Scan for the cell matching the given text and deliver its (X, Y) coordinate at center. 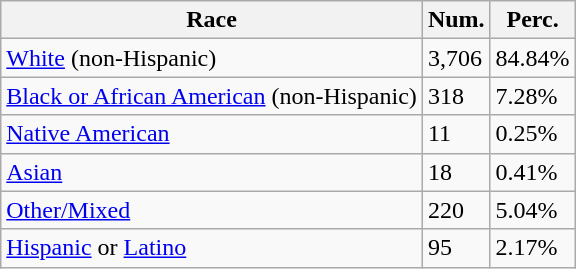
Perc. (532, 20)
White (non-Hispanic) (212, 58)
5.04% (532, 210)
Num. (456, 20)
18 (456, 172)
Other/Mixed (212, 210)
Black or African American (non-Hispanic) (212, 96)
Race (212, 20)
95 (456, 248)
Native American (212, 134)
0.25% (532, 134)
Asian (212, 172)
7.28% (532, 96)
84.84% (532, 58)
11 (456, 134)
0.41% (532, 172)
220 (456, 210)
Hispanic or Latino (212, 248)
318 (456, 96)
2.17% (532, 248)
3,706 (456, 58)
